Determine the [x, y] coordinate at the center of the cell enclosing the given text.  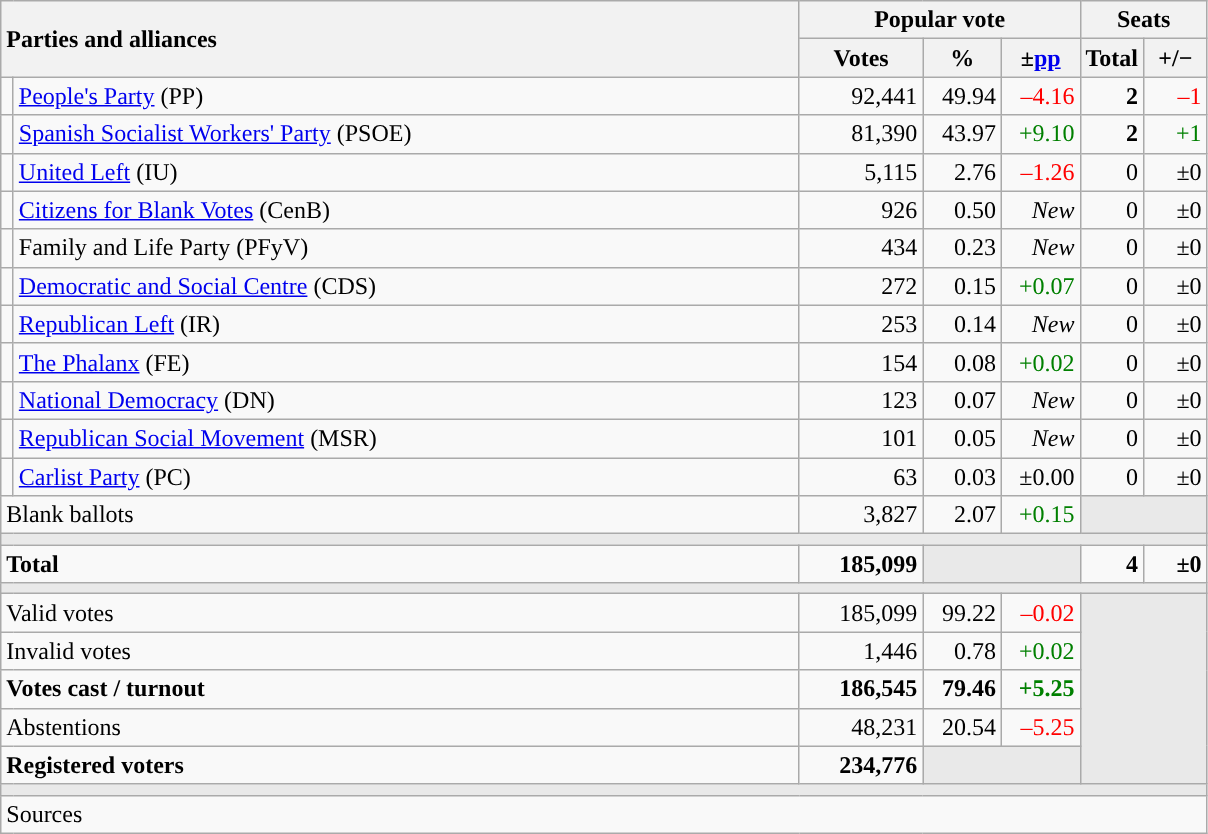
Spanish Socialist Workers' Party (PSOE) [406, 134]
% [962, 58]
Carlist Party (PC) [406, 477]
4 [1112, 564]
+5.25 [1040, 689]
0.50 [962, 210]
Republican Left (IR) [406, 324]
99.22 [962, 613]
+/− [1176, 58]
0.23 [962, 248]
0.78 [962, 651]
0.03 [962, 477]
Votes [861, 58]
Family and Life Party (PFyV) [406, 248]
–1.26 [1040, 172]
Citizens for Blank Votes (CenB) [406, 210]
Democratic and Social Centre (CDS) [406, 286]
0.14 [962, 324]
92,441 [861, 96]
Republican Social Movement (MSR) [406, 438]
0.07 [962, 400]
–1 [1176, 96]
±0.00 [1040, 477]
Parties and alliances [400, 39]
The Phalanx (FE) [406, 362]
1,446 [861, 651]
0.08 [962, 362]
234,776 [861, 765]
63 [861, 477]
–4.16 [1040, 96]
48,231 [861, 727]
Registered voters [400, 765]
+0.15 [1040, 515]
154 [861, 362]
Popular vote [940, 20]
5,115 [861, 172]
+1 [1176, 134]
+9.10 [1040, 134]
253 [861, 324]
43.97 [962, 134]
Valid votes [400, 613]
272 [861, 286]
Seats [1144, 20]
Blank ballots [400, 515]
3,827 [861, 515]
81,390 [861, 134]
0.15 [962, 286]
186,545 [861, 689]
–5.25 [1040, 727]
Votes cast / turnout [400, 689]
79.46 [962, 689]
101 [861, 438]
49.94 [962, 96]
20.54 [962, 727]
434 [861, 248]
2.07 [962, 515]
2.76 [962, 172]
Sources [604, 814]
United Left (IU) [406, 172]
–0.02 [1040, 613]
People's Party (PP) [406, 96]
Invalid votes [400, 651]
National Democracy (DN) [406, 400]
±pp [1040, 58]
+0.07 [1040, 286]
Abstentions [400, 727]
123 [861, 400]
0.05 [962, 438]
926 [861, 210]
